Determine the [x, y] coordinate at the center of the cell enclosing the given text.  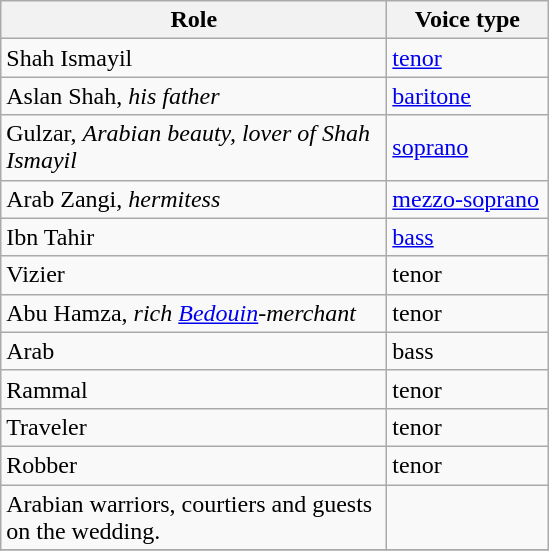
Arabian warriors, courtiers and guests on the wedding. [194, 516]
Rammal [194, 389]
mezzo-soprano [468, 199]
Arab [194, 351]
Ibn Tahir [194, 237]
Aslan Shah, his father [194, 96]
Shah Ismayil [194, 58]
Robber [194, 465]
Voice type [468, 20]
Arab Zangi, hermitess [194, 199]
Vizier [194, 275]
Abu Hamza, rich Bedouin-merchant [194, 313]
Role [194, 20]
Traveler [194, 427]
Gulzar, Arabian beauty, lover of Shah Ismayil [194, 148]
baritone [468, 96]
soprano [468, 148]
